Determine the [x, y] coordinate at the center of the cell enclosing the given text.  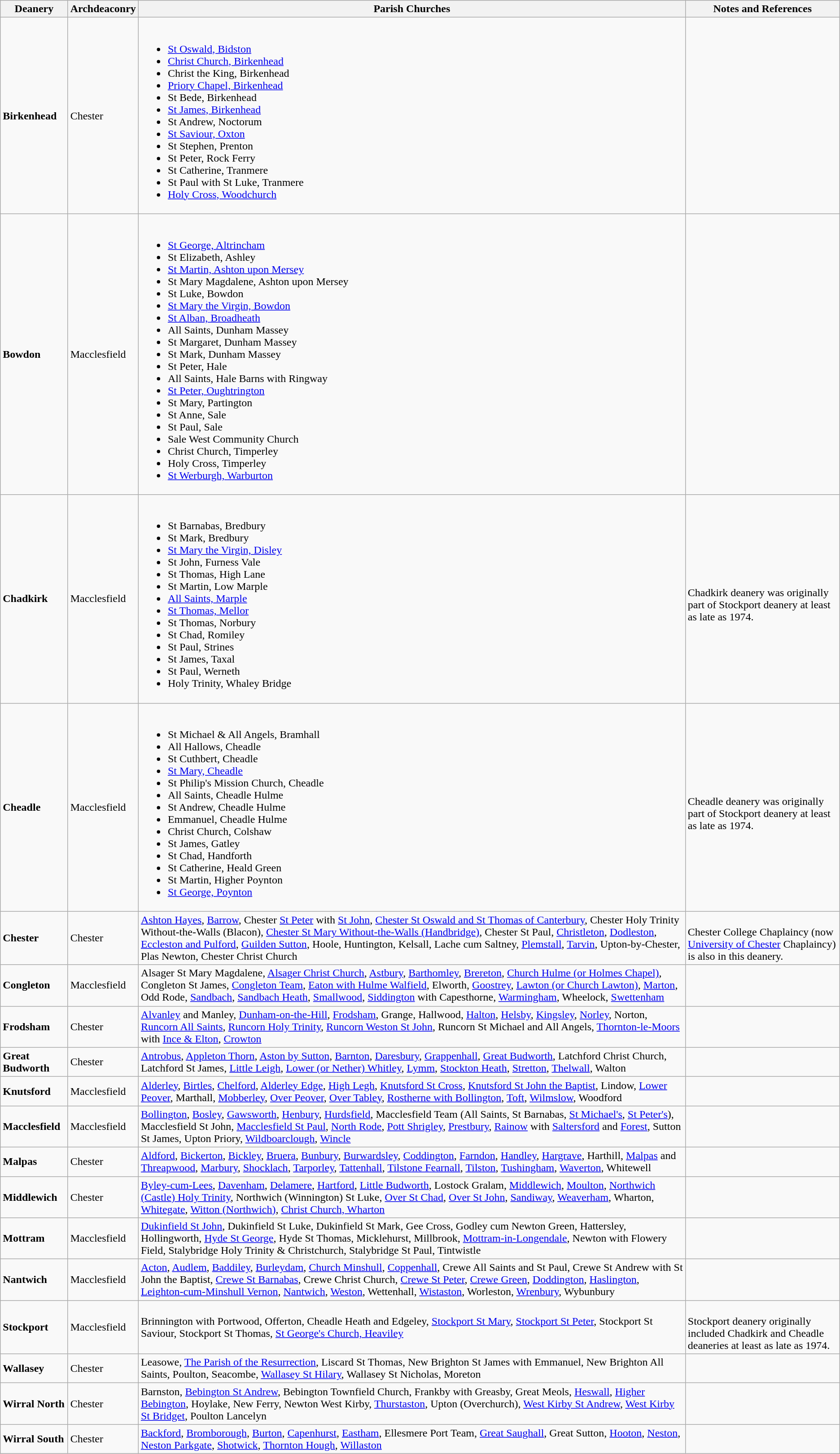
Nantwich [34, 1280]
Wirral North [34, 1404]
Notes and References [762, 9]
Frodsham [34, 1027]
Cheadle deanery was originally part of Stockport deanery at least as late as 1974. [762, 807]
Archdeaconry [103, 9]
Stockport [34, 1327]
Mottram [34, 1239]
Birkenhead [34, 116]
Malpas [34, 1162]
Middlewich [34, 1197]
Wallasey [34, 1368]
Congleton [34, 985]
Chadkirk deanery was originally part of Stockport deanery at least as late as 1974. [762, 599]
Great Budworth [34, 1062]
Bowdon [34, 354]
Stockport deanery originally included Chadkirk and Cheadle deaneries at least as late as 1974. [762, 1327]
Deanery [34, 9]
Parish Churches [412, 9]
Knutsford [34, 1091]
Cheadle [34, 807]
Chester College Chaplaincy (now University of Chester Chaplaincy) is also in this deanery. [762, 938]
Chadkirk [34, 599]
Wirral South [34, 1439]
